Return the (X, Y) coordinate for the center point of the cell that contains the specified text.  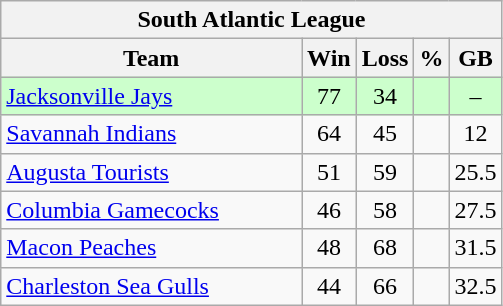
27.5 (476, 210)
% (432, 58)
51 (330, 172)
31.5 (476, 248)
66 (385, 286)
– (476, 96)
64 (330, 134)
South Atlantic League (252, 20)
32.5 (476, 286)
Macon Peaches (152, 248)
46 (330, 210)
Columbia Gamecocks (152, 210)
Savannah Indians (152, 134)
34 (385, 96)
Loss (385, 58)
58 (385, 210)
44 (330, 286)
Augusta Tourists (152, 172)
48 (330, 248)
68 (385, 248)
77 (330, 96)
Charleston Sea Gulls (152, 286)
45 (385, 134)
25.5 (476, 172)
GB (476, 58)
Jacksonville Jays (152, 96)
12 (476, 134)
Team (152, 58)
59 (385, 172)
Win (330, 58)
